Extract the [X, Y] coordinate from the center of the cell holding the provided text.  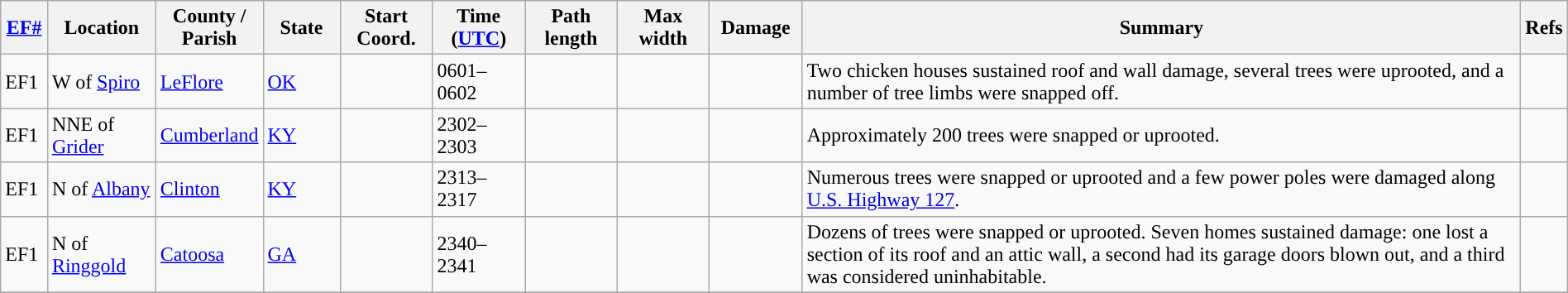
2313–2317 [479, 189]
Damage [756, 28]
N of Albany [101, 189]
Two chicken houses sustained roof and wall damage, several trees were uprooted, and a number of tree limbs were snapped off. [1161, 81]
County / Parish [209, 28]
0601–0602 [479, 81]
NNE of Grider [101, 136]
Time (UTC) [479, 28]
Summary [1161, 28]
EF# [25, 28]
Start Coord. [386, 28]
Path length [571, 28]
Numerous trees were snapped or uprooted and a few power poles were damaged along U.S. Highway 127. [1161, 189]
Max width [663, 28]
2302–2303 [479, 136]
N of Ringgold [101, 254]
Catoosa [209, 254]
LeFlore [209, 81]
W of Spiro [101, 81]
Location [101, 28]
GA [301, 254]
State [301, 28]
Approximately 200 trees were snapped or uprooted. [1161, 136]
2340–2341 [479, 254]
OK [301, 81]
Refs [1544, 28]
Clinton [209, 189]
Cumberland [209, 136]
